Scan for the cell matching the given text and deliver its [x, y] coordinate at center. 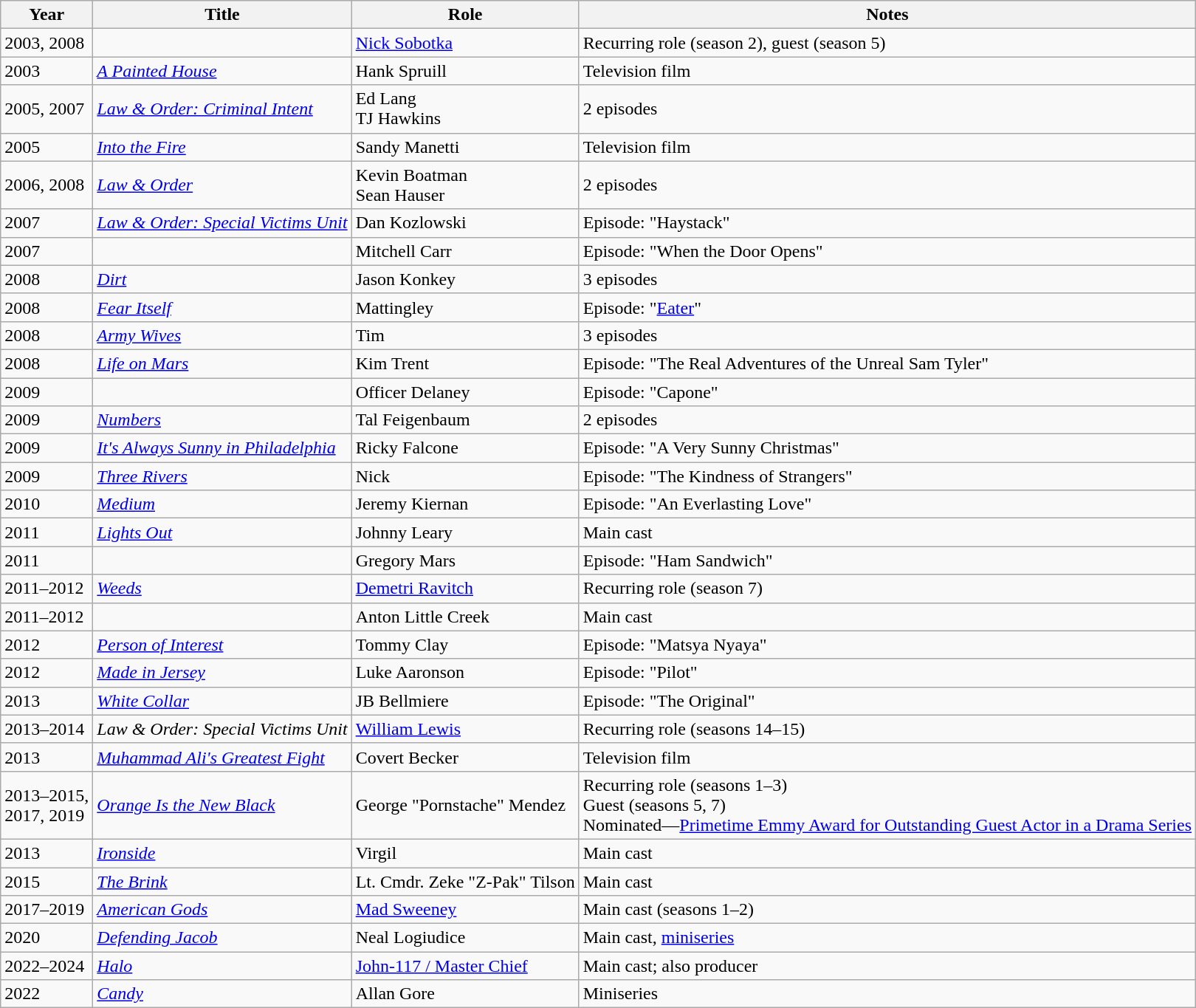
Recurring role (season 7) [887, 589]
Notes [887, 15]
JB Bellmiere [465, 701]
Ironside [222, 853]
Officer Delaney [465, 392]
Medium [222, 504]
A Painted House [222, 71]
Episode: "An Everlasting Love" [887, 504]
Neal Logiudice [465, 938]
Johnny Leary [465, 532]
2003, 2008 [47, 43]
Lt. Cmdr. Zeke "Z-Pak" Tilson [465, 881]
Role [465, 15]
Into the Fire [222, 147]
Fear Itself [222, 307]
Episode: "When the Door Opens" [887, 251]
Jason Konkey [465, 279]
Life on Mars [222, 363]
Miniseries [887, 994]
Defending Jacob [222, 938]
Virgil [465, 853]
Dirt [222, 279]
Recurring role (seasons 14–15) [887, 729]
William Lewis [465, 729]
2005 [47, 147]
2006, 2008 [47, 185]
Weeds [222, 589]
Episode: "Ham Sandwich" [887, 560]
2022 [47, 994]
Kim Trent [465, 363]
2010 [47, 504]
George "Pornstache" Mendez [465, 805]
Law & Order: Criminal Intent [222, 109]
Covert Becker [465, 757]
Episode: "Matsya Nyaya" [887, 645]
Person of Interest [222, 645]
2017–2019 [47, 910]
Nick Sobotka [465, 43]
Tim [465, 335]
Mad Sweeney [465, 910]
Episode: "Eater" [887, 307]
2003 [47, 71]
Episode: "The Kindness of Strangers" [887, 476]
Year [47, 15]
Tal Feigenbaum [465, 420]
Mattingley [465, 307]
The Brink [222, 881]
White Collar [222, 701]
Episode: "Pilot" [887, 673]
Ed LangTJ Hawkins [465, 109]
Nick [465, 476]
2013–2014 [47, 729]
Episode: "Capone" [887, 392]
Demetri Ravitch [465, 589]
John-117 / Master Chief [465, 966]
2015 [47, 881]
Main cast, miniseries [887, 938]
Candy [222, 994]
Numbers [222, 420]
2005, 2007 [47, 109]
Jeremy Kiernan [465, 504]
Main cast (seasons 1–2) [887, 910]
American Gods [222, 910]
2022–2024 [47, 966]
Law & Order [222, 185]
Anton Little Creek [465, 617]
Halo [222, 966]
Made in Jersey [222, 673]
2020 [47, 938]
It's Always Sunny in Philadelphia [222, 448]
Kevin BoatmanSean Hauser [465, 185]
Mitchell Carr [465, 251]
Allan Gore [465, 994]
Dan Kozlowski [465, 223]
2013–2015,2017, 2019 [47, 805]
Army Wives [222, 335]
Luke Aaronson [465, 673]
Episode: "The Original" [887, 701]
Episode: "Haystack" [887, 223]
Main cast; also producer [887, 966]
Episode: "A Very Sunny Christmas" [887, 448]
Ricky Falcone [465, 448]
Title [222, 15]
Recurring role (season 2), guest (season 5) [887, 43]
Orange Is the New Black [222, 805]
Hank Spruill [465, 71]
Gregory Mars [465, 560]
Muhammad Ali's Greatest Fight [222, 757]
Three Rivers [222, 476]
Sandy Manetti [465, 147]
Recurring role (seasons 1–3)Guest (seasons 5, 7)Nominated—Primetime Emmy Award for Outstanding Guest Actor in a Drama Series [887, 805]
Lights Out [222, 532]
Episode: "The Real Adventures of the Unreal Sam Tyler" [887, 363]
Tommy Clay [465, 645]
